Determine the (x, y) coordinate at the center of the cell enclosing the given text.  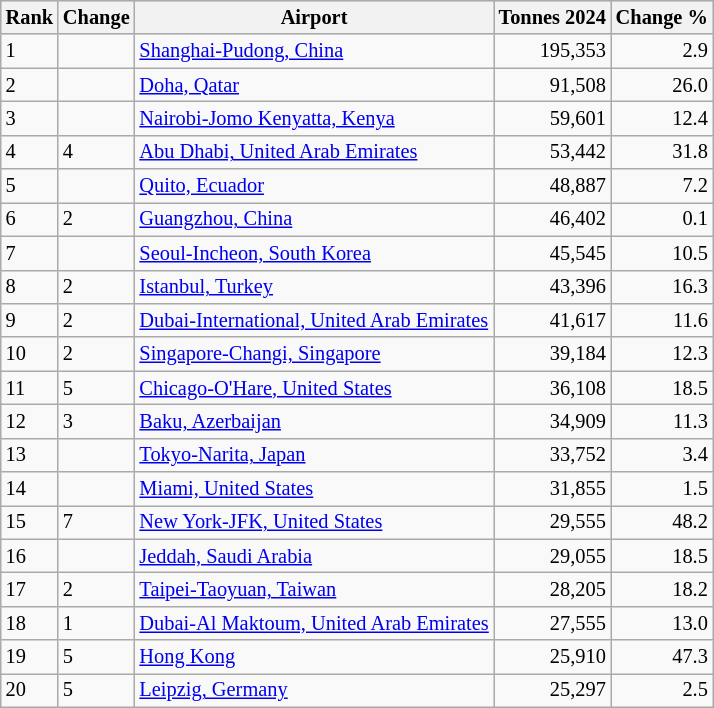
Abu Dhabi, United Arab Emirates (314, 152)
Baku, Azerbaijan (314, 421)
91,508 (552, 85)
10 (30, 354)
9 (30, 320)
17 (30, 589)
31,855 (552, 489)
27,555 (552, 623)
3.4 (662, 455)
Dubai-Al Maktoum, United Arab Emirates (314, 623)
13 (30, 455)
12.4 (662, 118)
Doha, Qatar (314, 85)
8 (30, 287)
16.3 (662, 287)
48,887 (552, 186)
Seoul-Incheon, South Korea (314, 253)
New York-JFK, United States (314, 522)
0.1 (662, 219)
11 (30, 388)
Chicago-O'Hare, United States (314, 388)
Jeddah, Saudi Arabia (314, 556)
12 (30, 421)
6 (30, 219)
36,108 (552, 388)
195,353 (552, 51)
Change % (662, 17)
Rank (30, 17)
18.2 (662, 589)
39,184 (552, 354)
14 (30, 489)
Quito, Ecuador (314, 186)
25,910 (552, 657)
29,055 (552, 556)
Change (96, 17)
Miami, United States (314, 489)
34,909 (552, 421)
11.3 (662, 421)
45,545 (552, 253)
Tonnes 2024 (552, 17)
1.5 (662, 489)
Guangzhou, China (314, 219)
16 (30, 556)
28,205 (552, 589)
2.5 (662, 690)
18 (30, 623)
11.6 (662, 320)
Airport (314, 17)
26.0 (662, 85)
Singapore-Changi, Singapore (314, 354)
Shanghai-Pudong, China (314, 51)
48.2 (662, 522)
31.8 (662, 152)
29,555 (552, 522)
43,396 (552, 287)
15 (30, 522)
2.9 (662, 51)
Nairobi-Jomo Kenyatta, Kenya (314, 118)
20 (30, 690)
53,442 (552, 152)
10.5 (662, 253)
47.3 (662, 657)
59,601 (552, 118)
33,752 (552, 455)
19 (30, 657)
Dubai-International, United Arab Emirates (314, 320)
46,402 (552, 219)
Taipei-Taoyuan, Taiwan (314, 589)
7.2 (662, 186)
41,617 (552, 320)
12.3 (662, 354)
Istanbul, Turkey (314, 287)
13.0 (662, 623)
Hong Kong (314, 657)
Tokyo-Narita, Japan (314, 455)
25,297 (552, 690)
Leipzig, Germany (314, 690)
